Determine the [x, y] coordinate at the center of the cell enclosing the given text.  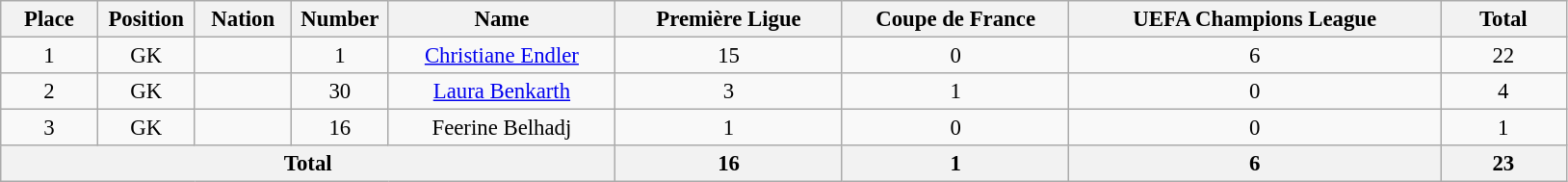
15 [729, 56]
UEFA Champions League [1255, 19]
23 [1504, 164]
Coupe de France [955, 19]
Place [50, 19]
Name [502, 19]
Christiane Endler [502, 56]
Position [146, 19]
30 [341, 91]
Laura Benkarth [502, 91]
Nation [243, 19]
22 [1504, 56]
4 [1504, 91]
Feerine Belhadj [502, 128]
Première Ligue [729, 19]
Number [341, 19]
2 [50, 91]
